Locate the cell with the specified text and output its [x, y] center coordinate. 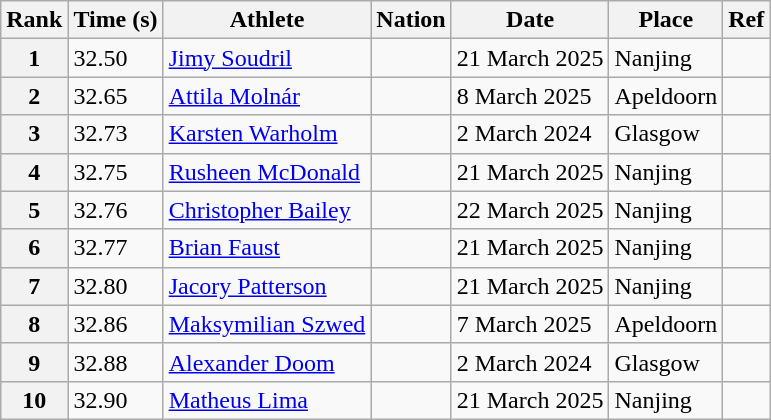
Maksymilian Szwed [267, 324]
5 [34, 210]
7 [34, 286]
32.90 [116, 400]
32.86 [116, 324]
Christopher Bailey [267, 210]
Brian Faust [267, 248]
1 [34, 58]
32.76 [116, 210]
Ref [746, 20]
32.50 [116, 58]
9 [34, 362]
32.65 [116, 96]
32.88 [116, 362]
8 March 2025 [530, 96]
Nation [411, 20]
32.75 [116, 172]
Place [666, 20]
Jimy Soudril [267, 58]
Matheus Lima [267, 400]
Rank [34, 20]
22 March 2025 [530, 210]
Jacory Patterson [267, 286]
Date [530, 20]
3 [34, 134]
4 [34, 172]
Karsten Warholm [267, 134]
8 [34, 324]
Time (s) [116, 20]
32.77 [116, 248]
6 [34, 248]
32.73 [116, 134]
10 [34, 400]
Rusheen McDonald [267, 172]
32.80 [116, 286]
7 March 2025 [530, 324]
2 [34, 96]
Alexander Doom [267, 362]
Attila Molnár [267, 96]
Athlete [267, 20]
